Search for the cell housing the specified text and yield its [X, Y] center coordinate. 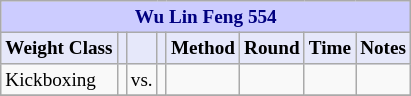
Time [330, 48]
Wu Lin Feng 554 [206, 17]
Kickboxing [59, 80]
vs. [142, 80]
Weight Class [59, 48]
Method [202, 48]
Round [272, 48]
Notes [384, 48]
